Find where the given text appears and provide that cell's center as (x, y) coordinate. 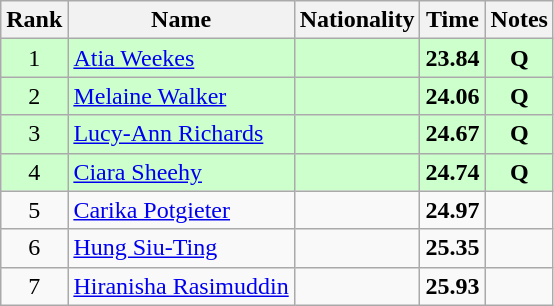
Hung Siu-Ting (181, 248)
24.67 (452, 134)
1 (34, 58)
25.35 (452, 248)
25.93 (452, 286)
Ciara Sheehy (181, 172)
Carika Potgieter (181, 210)
24.74 (452, 172)
Nationality (357, 20)
Atia Weekes (181, 58)
Rank (34, 20)
Notes (519, 20)
Melaine Walker (181, 96)
Name (181, 20)
24.97 (452, 210)
7 (34, 286)
3 (34, 134)
6 (34, 248)
Lucy-Ann Richards (181, 134)
23.84 (452, 58)
Hiranisha Rasimuddin (181, 286)
5 (34, 210)
Time (452, 20)
4 (34, 172)
2 (34, 96)
24.06 (452, 96)
